Locate the cell with the specified text and output its (x, y) center coordinate. 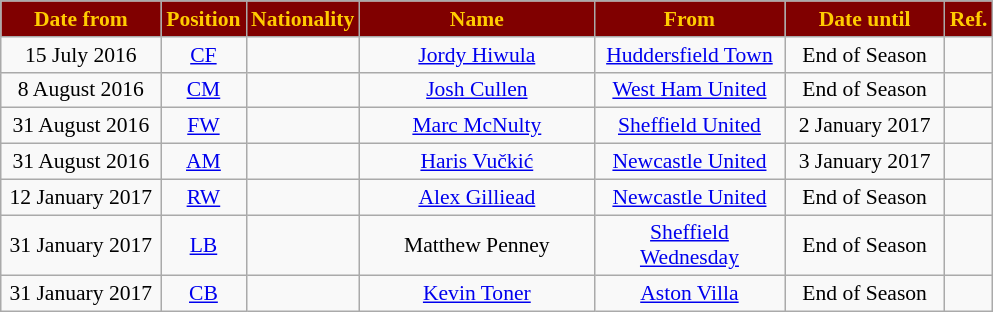
Nationality (302, 19)
Date until (865, 19)
From (689, 19)
15 July 2016 (81, 55)
Kevin Toner (476, 294)
Date from (81, 19)
Alex Gilliead (476, 197)
West Ham United (689, 90)
3 January 2017 (865, 162)
AM (204, 162)
CM (204, 90)
2 January 2017 (865, 126)
Position (204, 19)
Name (476, 19)
Sheffield United (689, 126)
12 January 2017 (81, 197)
8 August 2016 (81, 90)
Matthew Penney (476, 246)
Josh Cullen (476, 90)
Huddersfield Town (689, 55)
LB (204, 246)
Ref. (969, 19)
RW (204, 197)
Haris Vučkić (476, 162)
Sheffield Wednesday (689, 246)
CF (204, 55)
Marc McNulty (476, 126)
CB (204, 294)
Jordy Hiwula (476, 55)
FW (204, 126)
Aston Villa (689, 294)
